Capture the cell that displays the provided text and extract its (x, y) central coordinate. 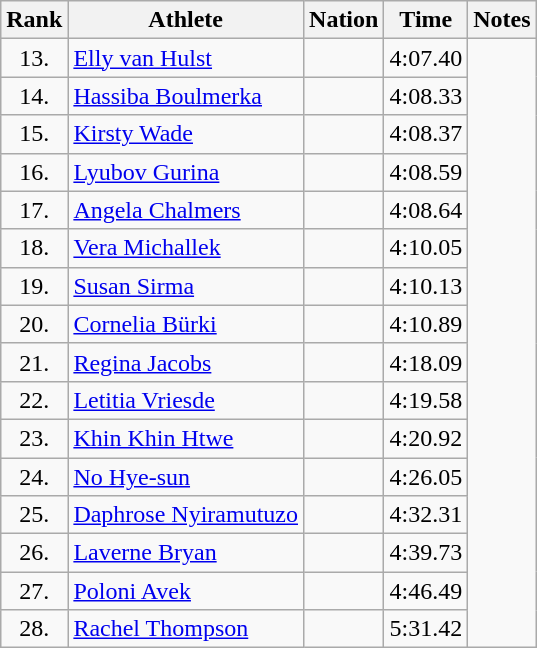
4:08.37 (426, 134)
19. (34, 286)
4:18.09 (426, 362)
Nation (344, 20)
4:10.89 (426, 324)
Khin Khin Htwe (186, 438)
Regina Jacobs (186, 362)
28. (34, 629)
Poloni Avek (186, 591)
25. (34, 515)
18. (34, 248)
4:10.05 (426, 248)
4:10.13 (426, 286)
Vera Michallek (186, 248)
13. (34, 58)
Angela Chalmers (186, 210)
Laverne Bryan (186, 553)
27. (34, 591)
Elly van Hulst (186, 58)
Notes (502, 20)
23. (34, 438)
26. (34, 553)
16. (34, 172)
Susan Sirma (186, 286)
4:07.40 (426, 58)
No Hye-sun (186, 477)
Cornelia Bürki (186, 324)
5:31.42 (426, 629)
4:08.59 (426, 172)
21. (34, 362)
14. (34, 96)
4:26.05 (426, 477)
Daphrose Nyiramutuzo (186, 515)
17. (34, 210)
Athlete (186, 20)
4:20.92 (426, 438)
4:39.73 (426, 553)
15. (34, 134)
4:32.31 (426, 515)
Rank (34, 20)
Hassiba Boulmerka (186, 96)
4:19.58 (426, 400)
Rachel Thompson (186, 629)
4:46.49 (426, 591)
4:08.64 (426, 210)
20. (34, 324)
Time (426, 20)
4:08.33 (426, 96)
Kirsty Wade (186, 134)
24. (34, 477)
Letitia Vriesde (186, 400)
22. (34, 400)
Lyubov Gurina (186, 172)
